Determine the [x, y] coordinate at the center of the cell enclosing the given text.  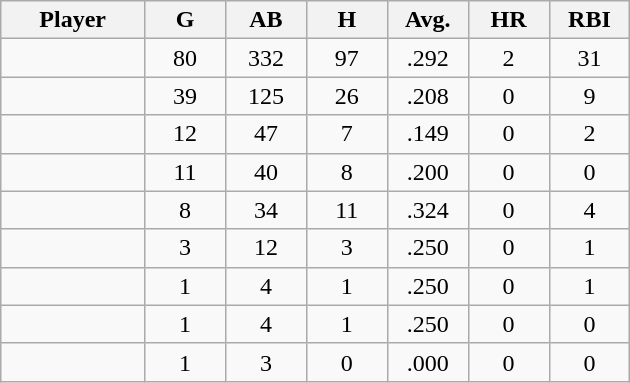
.149 [428, 134]
26 [346, 96]
.292 [428, 58]
RBI [590, 20]
47 [266, 134]
Player [73, 20]
.324 [428, 210]
7 [346, 134]
.208 [428, 96]
80 [186, 58]
.200 [428, 172]
Avg. [428, 20]
40 [266, 172]
34 [266, 210]
332 [266, 58]
39 [186, 96]
31 [590, 58]
HR [508, 20]
AB [266, 20]
9 [590, 96]
125 [266, 96]
.000 [428, 362]
H [346, 20]
97 [346, 58]
G [186, 20]
